Pinpoint the cell where the given text exists, returning its (X, Y) midpoint coordinate. 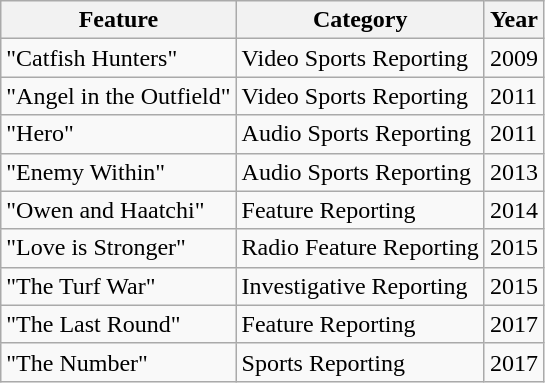
2013 (514, 172)
2009 (514, 58)
"The Number" (118, 362)
Investigative Reporting (360, 286)
2014 (514, 210)
"Hero" (118, 134)
"Love is Stronger" (118, 248)
Radio Feature Reporting (360, 248)
"Owen and Haatchi" (118, 210)
Year (514, 20)
Category (360, 20)
"Catfish Hunters" (118, 58)
Feature (118, 20)
"Angel in the Outfield" (118, 96)
Sports Reporting (360, 362)
"Enemy Within" (118, 172)
"The Turf War" (118, 286)
"The Last Round" (118, 324)
